Output the (x, y) coordinate of the center of the cell containing the given text.  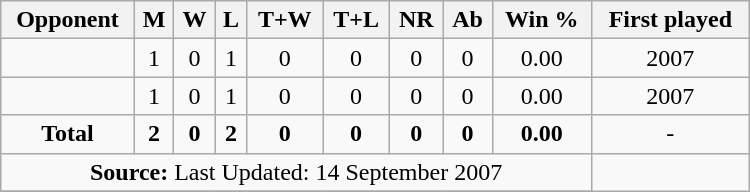
Total (68, 134)
L (231, 20)
NR (416, 20)
- (670, 134)
W (194, 20)
T+L (356, 20)
Opponent (68, 20)
T+W (285, 20)
First played (670, 20)
Source: Last Updated: 14 September 2007 (296, 172)
M (154, 20)
Win % (542, 20)
Ab (468, 20)
